Extract the (X, Y) coordinate from the center of the cell holding the provided text.  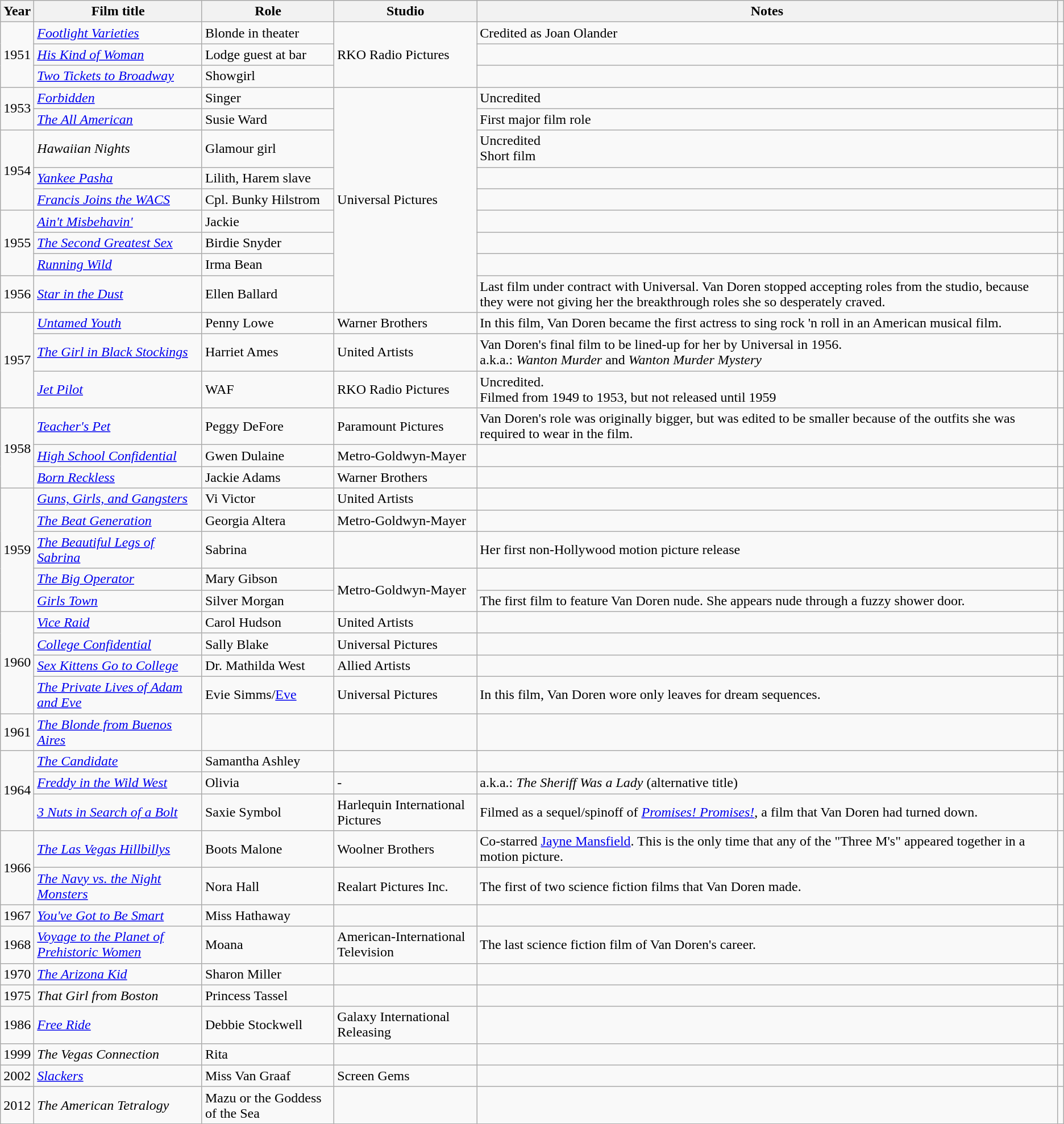
Penny Lowe (268, 323)
Notes (767, 11)
Freddy in the Wild West (118, 783)
Ellen Ballard (268, 293)
The Big Operator (118, 579)
The American Tetralogy (118, 1105)
Hawaiian Nights (118, 149)
Francis Joins the WACS (118, 199)
Jet Pilot (118, 390)
Vice Raid (118, 622)
His Kind of Woman (118, 55)
The All American (118, 119)
a.k.a.: The Sheriff Was a Lady (alternative title) (767, 783)
The Vegas Connection (118, 1054)
Ain't Misbehavin' (118, 221)
Yankee Pasha (118, 178)
Studio (406, 11)
Miss Hathaway (268, 915)
American-International Television (406, 944)
Woolner Brothers (406, 849)
Dr. Mathilda West (268, 665)
Footlight Varieties (118, 33)
Birdie Snyder (268, 243)
Allied Artists (406, 665)
Two Tickets to Broadway (118, 76)
Evie Simms/Eve (268, 694)
The Arizona Kid (118, 974)
Jackie Adams (268, 477)
The Navy vs. the Night Monsters (118, 886)
Silver Morgan (268, 601)
Moana (268, 944)
Olivia (268, 783)
Role (268, 11)
Free Ride (118, 1025)
1959 (17, 550)
The Second Greatest Sex (118, 243)
Harriet Ames (268, 352)
Cpl. Bunky Hilstrom (268, 199)
1967 (17, 915)
1975 (17, 996)
Sabrina (268, 550)
Boots Malone (268, 849)
1964 (17, 791)
Gwen Dulaine (268, 456)
The last science fiction film of Van Doren's career. (767, 944)
Carol Hudson (268, 622)
3 Nuts in Search of a Bolt (118, 813)
UncreditedShort film (767, 149)
Van Doren's role was originally bigger, but was edited to be smaller because of the outfits she was required to wear in the film. (767, 426)
Peggy DeFore (268, 426)
The first of two science fiction films that Van Doren made. (767, 886)
Jackie (268, 221)
Running Wild (118, 264)
Singer (268, 98)
Credited as Joan Olander (767, 33)
1957 (17, 360)
Forbidden (118, 98)
The Beautiful Legs of Sabrina (118, 550)
Georgia Altera (268, 521)
2012 (17, 1105)
2002 (17, 1076)
In this film, Van Doren wore only leaves for dream sequences. (767, 694)
Born Reckless (118, 477)
Girls Town (118, 601)
You've Got to Be Smart (118, 915)
Lilith, Harem slave (268, 178)
Slackers (118, 1076)
In this film, Van Doren became the first actress to sing rock 'n roll in an American musical film. (767, 323)
Glamour girl (268, 149)
1970 (17, 974)
Co-starred Jayne Mansfield. This is the only time that any of the "Three M's" appeared together in a motion picture. (767, 849)
1961 (17, 732)
The Candidate (118, 761)
1968 (17, 944)
Untamed Youth (118, 323)
Guns, Girls, and Gangsters (118, 499)
Realart Pictures Inc. (406, 886)
Screen Gems (406, 1076)
WAF (268, 390)
Debbie Stockwell (268, 1025)
The Beat Generation (118, 521)
Sally Blake (268, 644)
Saxie Symbol (268, 813)
Voyage to the Planet of Prehistoric Women (118, 944)
Susie Ward (268, 119)
1954 (17, 170)
The Blonde from Buenos Aires (118, 732)
The Private Lives of Adam and Eve (118, 694)
1966 (17, 868)
Galaxy International Releasing (406, 1025)
Mary Gibson (268, 579)
- (406, 783)
Year (17, 11)
Star in the Dust (118, 293)
Her first non-Hollywood motion picture release (767, 550)
Uncredited.Filmed from 1949 to 1953, but not released until 1959 (767, 390)
That Girl from Boston (118, 996)
Showgirl (268, 76)
1999 (17, 1054)
Samantha Ashley (268, 761)
Rita (268, 1054)
Miss Van Graaf (268, 1076)
High School Confidential (118, 456)
First major film role (767, 119)
College Confidential (118, 644)
1953 (17, 109)
The Girl in Black Stockings (118, 352)
Paramount Pictures (406, 426)
Sex Kittens Go to College (118, 665)
Irma Bean (268, 264)
1951 (17, 55)
1955 (17, 243)
Filmed as a sequel/spinoff of Promises! Promises!, a film that Van Doren had turned down. (767, 813)
Sharon Miller (268, 974)
Princess Tassel (268, 996)
1956 (17, 293)
The Las Vegas Hillbillys (118, 849)
Teacher's Pet (118, 426)
Van Doren's final film to be lined-up for her by Universal in 1956.a.k.a.: Wanton Murder and Wanton Murder Mystery (767, 352)
Vi Victor (268, 499)
1958 (17, 448)
The first film to feature Van Doren nude. She appears nude through a fuzzy shower door. (767, 601)
1960 (17, 663)
Lodge guest at bar (268, 55)
Blonde in theater (268, 33)
Uncredited (767, 98)
Film title (118, 11)
Mazu or the Goddess of the Sea (268, 1105)
Harlequin International Pictures (406, 813)
Nora Hall (268, 886)
1986 (17, 1025)
